Determine the (X, Y) coordinate at the center of the cell enclosing the given text.  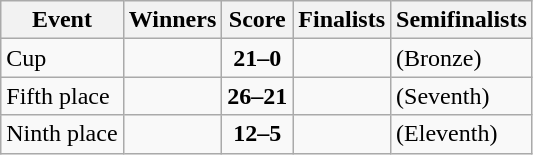
12–5 (258, 134)
Fifth place (62, 96)
(Eleventh) (462, 134)
Cup (62, 58)
(Bronze) (462, 58)
21–0 (258, 58)
26–21 (258, 96)
Ninth place (62, 134)
Winners (172, 20)
Score (258, 20)
(Seventh) (462, 96)
Finalists (342, 20)
Event (62, 20)
Semifinalists (462, 20)
